Output the (X, Y) coordinate of the center of the cell containing the given text.  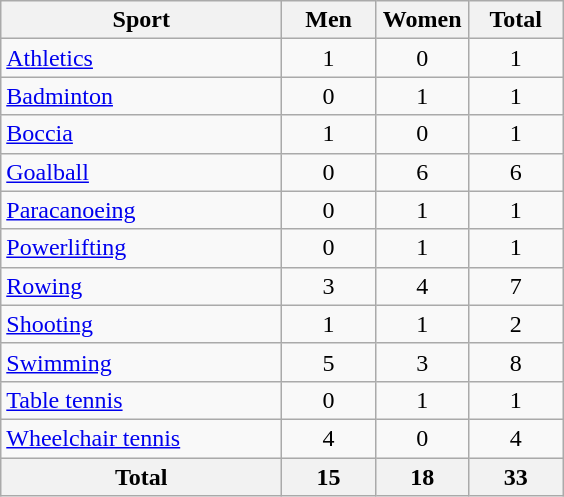
Women (422, 20)
Goalball (142, 172)
Paracanoeing (142, 210)
8 (516, 362)
33 (516, 477)
Rowing (142, 286)
5 (329, 362)
7 (516, 286)
Swimming (142, 362)
18 (422, 477)
Wheelchair tennis (142, 438)
Sport (142, 20)
Badminton (142, 96)
2 (516, 324)
Men (329, 20)
Shooting (142, 324)
Table tennis (142, 400)
Athletics (142, 58)
15 (329, 477)
Boccia (142, 134)
Powerlifting (142, 248)
